Return the (x, y) coordinate for the center point of the cell that contains the specified text.  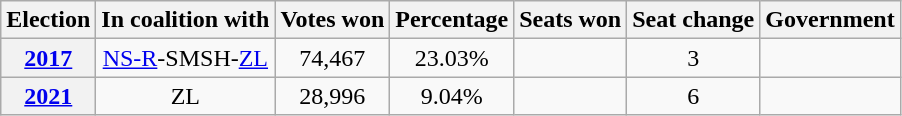
NS-R-SMSH-ZL (186, 58)
3 (694, 58)
74,467 (332, 58)
23.03% (452, 58)
2021 (48, 96)
Seat change (694, 20)
ZL (186, 96)
In coalition with (186, 20)
2017 (48, 58)
Seats won (570, 20)
Votes won (332, 20)
28,996 (332, 96)
9.04% (452, 96)
Percentage (452, 20)
Government (830, 20)
Election (48, 20)
6 (694, 96)
